Identify which cell holds the provided text, then report its (X, Y) central coordinate. 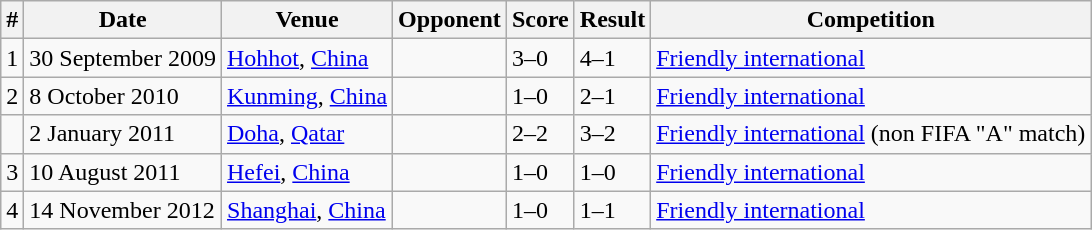
Hefei, China (308, 172)
2–1 (612, 96)
Friendly international (non FIFA "A" match) (871, 134)
3–2 (612, 134)
Venue (308, 20)
14 November 2012 (123, 210)
Competition (871, 20)
2 (12, 96)
Hohhot, China (308, 58)
30 September 2009 (123, 58)
3 (12, 172)
Opponent (450, 20)
Kunming, China (308, 96)
2–2 (540, 134)
2 January 2011 (123, 134)
Doha, Qatar (308, 134)
Shanghai, China (308, 210)
Result (612, 20)
4–1 (612, 58)
Date (123, 20)
4 (12, 210)
8 October 2010 (123, 96)
1–1 (612, 210)
1 (12, 58)
Score (540, 20)
3–0 (540, 58)
# (12, 20)
10 August 2011 (123, 172)
